Search for the cell housing the specified text and yield its (x, y) center coordinate. 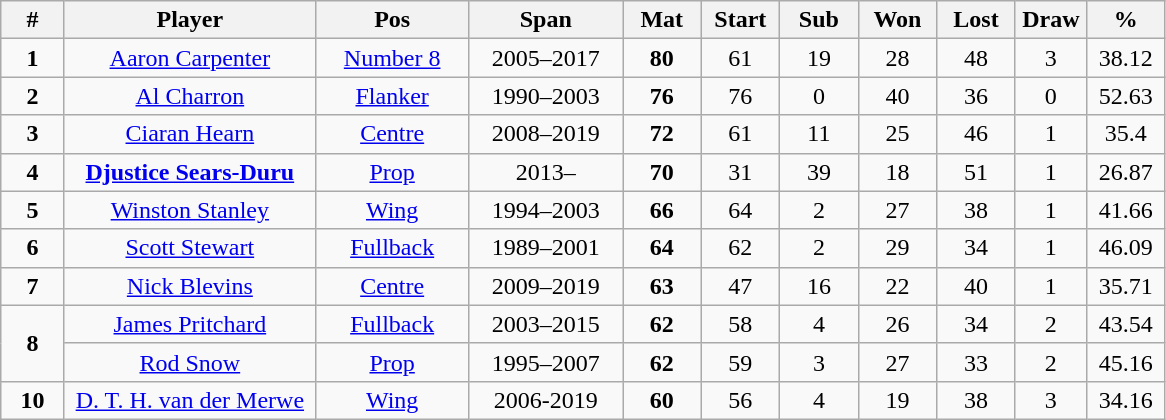
Span (546, 20)
1995–2007 (546, 362)
60 (662, 400)
48 (976, 58)
38.12 (1126, 58)
47 (740, 286)
Start (740, 20)
Pos (392, 20)
James Pritchard (190, 324)
52.63 (1126, 96)
Flanker (392, 96)
36 (976, 96)
70 (662, 172)
29 (898, 248)
22 (898, 286)
Scott Stewart (190, 248)
34.16 (1126, 400)
66 (662, 210)
Player (190, 20)
10 (33, 400)
1990–2003 (546, 96)
18 (898, 172)
Won (898, 20)
26 (898, 324)
33 (976, 362)
11 (820, 134)
56 (740, 400)
Al Charron (190, 96)
Nick Blevins (190, 286)
2009–2019 (546, 286)
Mat (662, 20)
Aaron Carpenter (190, 58)
39 (820, 172)
6 (33, 248)
2008–2019 (546, 134)
1994–2003 (546, 210)
59 (740, 362)
Rod Snow (190, 362)
Ciaran Hearn (190, 134)
16 (820, 286)
# (33, 20)
D. T. H. van der Merwe (190, 400)
41.66 (1126, 210)
1989–2001 (546, 248)
Lost (976, 20)
2006-2019 (546, 400)
8 (33, 343)
35.71 (1126, 286)
26.87 (1126, 172)
Winston Stanley (190, 210)
63 (662, 286)
Number 8 (392, 58)
72 (662, 134)
31 (740, 172)
43.54 (1126, 324)
46 (976, 134)
Sub (820, 20)
45.16 (1126, 362)
5 (33, 210)
2013– (546, 172)
25 (898, 134)
46.09 (1126, 248)
35.4 (1126, 134)
% (1126, 20)
7 (33, 286)
58 (740, 324)
Draw (1050, 20)
Djustice Sears-Duru (190, 172)
28 (898, 58)
80 (662, 58)
51 (976, 172)
2005–2017 (546, 58)
2003–2015 (546, 324)
